From the cell containing the given text, extract its center point as (x, y) coordinate. 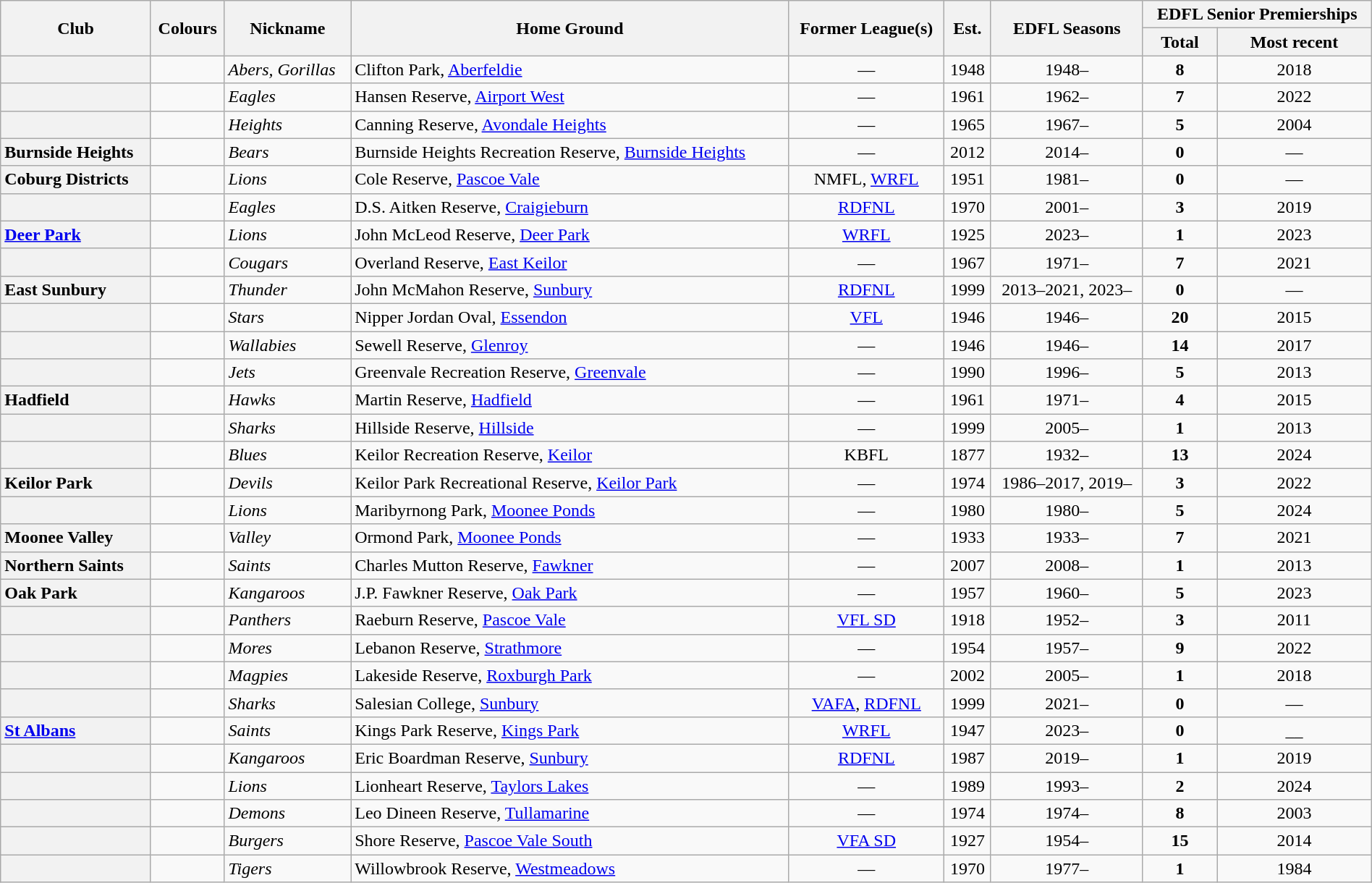
1947 (967, 730)
Hansen Reserve, Airport West (570, 97)
NMFL, WRFL (866, 179)
1980 (967, 510)
Tigers (288, 869)
Valley (288, 538)
VFL SD (866, 620)
2021– (1067, 703)
1965 (967, 124)
Leo Dineen Reserve, Tullamarine (570, 814)
1933 (967, 538)
Canning Reserve, Avondale Heights (570, 124)
2014– (1067, 152)
1948– (1067, 69)
Total (1180, 42)
2008– (1067, 565)
St Albans (76, 730)
Bears (288, 152)
2003 (1295, 814)
Keilor Recreation Reserve, Keilor (570, 455)
1980– (1067, 510)
2011 (1295, 620)
Kings Park Reserve, Kings Park (570, 730)
Hawks (288, 400)
VAFA, RDFNL (866, 703)
2017 (1295, 345)
1932– (1067, 455)
1977– (1067, 869)
Clifton Park, Aberfeldie (570, 69)
1962– (1067, 97)
Most recent (1295, 42)
1987 (967, 758)
Deer Park (76, 235)
2001– (1067, 207)
J.P. Fawkner Reserve, Oak Park (570, 593)
Former League(s) (866, 28)
John McLeod Reserve, Deer Park (570, 235)
Oak Park (76, 593)
John McMahon Reserve, Sunbury (570, 290)
Salesian College, Sunbury (570, 703)
1986–2017, 2019– (1067, 483)
2014 (1295, 841)
Devils (288, 483)
KBFL (866, 455)
Cougars (288, 262)
Shore Reserve, Pascoe Vale South (570, 841)
D.S. Aitken Reserve, Craigieburn (570, 207)
Moonee Valley (76, 538)
Raeburn Reserve, Pascoe Vale (570, 620)
Keilor Park (76, 483)
EDFL Seasons (1067, 28)
Mores (288, 648)
Sewell Reserve, Glenroy (570, 345)
Northern Saints (76, 565)
Wallabies (288, 345)
1957 (967, 593)
Hadfield (76, 400)
Lakeside Reserve, Roxburgh Park (570, 675)
Est. (967, 28)
2004 (1295, 124)
2019– (1067, 758)
Willowbrook Reserve, Westmeadows (570, 869)
Magpies (288, 675)
Nipper Jordan Oval, Essendon (570, 317)
1996– (1067, 373)
Thunder (288, 290)
Coburg Districts (76, 179)
Abers, Gorillas (288, 69)
1984 (1295, 869)
VFA SD (866, 841)
VFL (866, 317)
Blues (288, 455)
9 (1180, 648)
1989 (967, 785)
2002 (967, 675)
1960– (1067, 593)
__ (1295, 730)
1933– (1067, 538)
Ormond Park, Moonee Ponds (570, 538)
Hillside Reserve, Hillside (570, 428)
Nickname (288, 28)
1967– (1067, 124)
14 (1180, 345)
Demons (288, 814)
Heights (288, 124)
4 (1180, 400)
Eric Boardman Reserve, Sunbury (570, 758)
15 (1180, 841)
Lionheart Reserve, Taylors Lakes (570, 785)
2 (1180, 785)
Panthers (288, 620)
East Sunbury (76, 290)
Jets (288, 373)
Colours (187, 28)
1993– (1067, 785)
2012 (967, 152)
Home Ground (570, 28)
1974– (1067, 814)
1925 (967, 235)
1981– (1067, 179)
Cole Reserve, Pascoe Vale (570, 179)
1918 (967, 620)
Overland Reserve, East Keilor (570, 262)
2013–2021, 2023– (1067, 290)
EDFL Senior Premierships (1257, 14)
1967 (967, 262)
1954– (1067, 841)
Charles Mutton Reserve, Fawkner (570, 565)
1951 (967, 179)
Stars (288, 317)
Keilor Park Recreational Reserve, Keilor Park (570, 483)
1952– (1067, 620)
Club (76, 28)
Burnside Heights Recreation Reserve, Burnside Heights (570, 152)
Lebanon Reserve, Strathmore (570, 648)
2007 (967, 565)
Martin Reserve, Hadfield (570, 400)
1927 (967, 841)
13 (1180, 455)
Burgers (288, 841)
Maribyrnong Park, Moonee Ponds (570, 510)
1957– (1067, 648)
1990 (967, 373)
20 (1180, 317)
1954 (967, 648)
1877 (967, 455)
Greenvale Recreation Reserve, Greenvale (570, 373)
1948 (967, 69)
Burnside Heights (76, 152)
